Provide the [X, Y] coordinate of the cell's center where the given text is located.  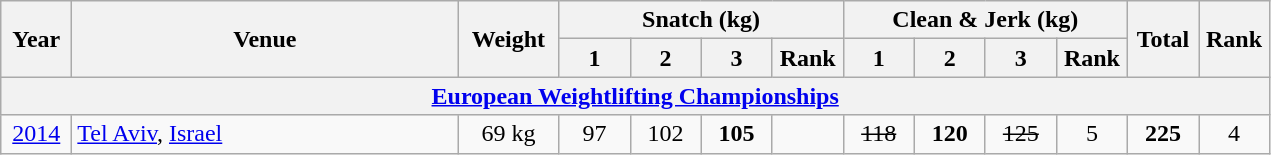
2014 [36, 134]
Venue [265, 39]
Clean & Jerk (kg) [985, 20]
5 [1092, 134]
118 [878, 134]
4 [1234, 134]
102 [666, 134]
69 kg [508, 134]
European Weightlifting Championships [636, 96]
120 [950, 134]
97 [594, 134]
225 [1162, 134]
Tel Aviv, Israel [265, 134]
125 [1020, 134]
Snatch (kg) [701, 20]
105 [736, 134]
Total [1162, 39]
Weight [508, 39]
Year [36, 39]
